Provide the [x, y] coordinate of the cell's center where the given text is located.  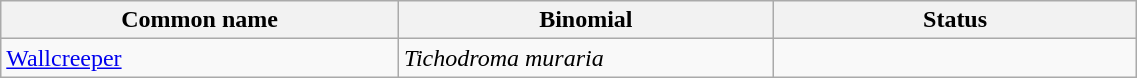
Tichodroma muraria [586, 58]
Status [955, 20]
Wallcreeper [200, 58]
Binomial [586, 20]
Common name [200, 20]
